Return the (x, y) coordinate for the center point of the cell that contains the specified text.  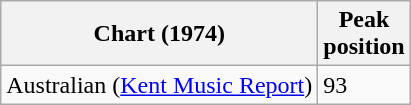
Australian (Kent Music Report) (160, 85)
93 (364, 85)
Chart (1974) (160, 34)
Peakposition (364, 34)
